Capture the cell that displays the provided text and extract its (X, Y) central coordinate. 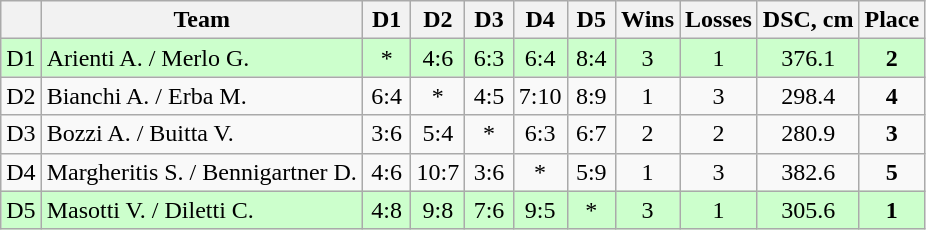
382.6 (808, 172)
5:4 (438, 134)
298.4 (808, 96)
10:7 (438, 172)
8:4 (592, 58)
Team (202, 20)
5:9 (592, 172)
6:7 (592, 134)
7:10 (540, 96)
Place (892, 20)
305.6 (808, 210)
280.9 (808, 134)
Margheritis S. / Bennigartner D. (202, 172)
376.1 (808, 58)
7:6 (490, 210)
9:5 (540, 210)
Masotti V. / Diletti C. (202, 210)
4:8 (386, 210)
4 (892, 96)
Losses (719, 20)
Bianchi A. / Erba M. (202, 96)
Wins (648, 20)
Bozzi A. / Buitta V. (202, 134)
5 (892, 172)
9:8 (438, 210)
4:5 (490, 96)
Arienti A. / Merlo G. (202, 58)
8:9 (592, 96)
DSC, cm (808, 20)
